Capture the cell that displays the provided text and extract its (X, Y) central coordinate. 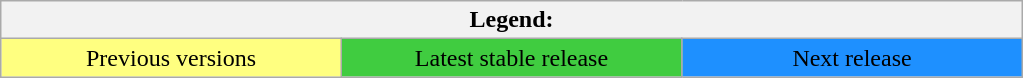
Next release (852, 58)
Previous versions (171, 58)
Latest stable release (511, 58)
Legend: (512, 20)
